From the cell containing the given text, extract its center point as [X, Y] coordinate. 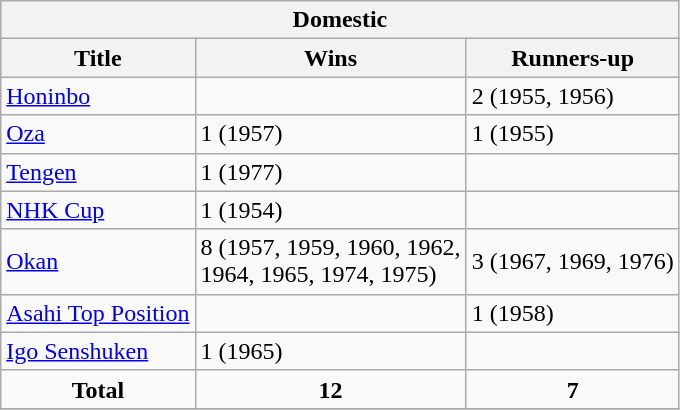
Igo Senshuken [98, 351]
Honinbo [98, 96]
Asahi Top Position [98, 313]
1 (1955) [572, 134]
Wins [330, 58]
2 (1955, 1956) [572, 96]
1 (1977) [330, 172]
Title [98, 58]
Total [98, 389]
1 (1954) [330, 210]
12 [330, 389]
Tengen [98, 172]
3 (1967, 1969, 1976) [572, 262]
1 (1958) [572, 313]
7 [572, 389]
8 (1957, 1959, 1960, 1962, 1964, 1965, 1974, 1975) [330, 262]
1 (1965) [330, 351]
NHK Cup [98, 210]
Domestic [340, 20]
Okan [98, 262]
Runners-up [572, 58]
1 (1957) [330, 134]
Oza [98, 134]
